Pinpoint the cell where the given text exists, returning its [X, Y] midpoint coordinate. 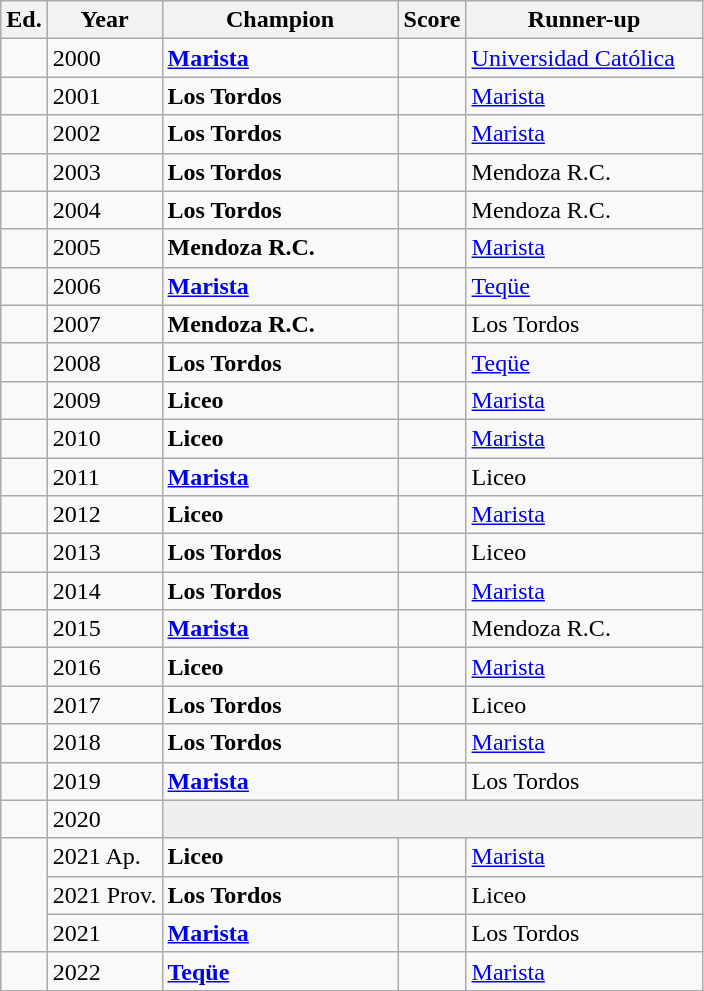
2014 [104, 591]
2005 [104, 248]
2004 [104, 210]
2000 [104, 58]
Runner-up [584, 20]
2015 [104, 629]
2016 [104, 667]
2010 [104, 438]
Universidad Católica [584, 58]
2006 [104, 286]
2022 [104, 971]
2021 Ap. [104, 857]
2002 [104, 134]
2013 [104, 553]
Score [432, 20]
Champion [280, 20]
2007 [104, 324]
2021 Prov. [104, 895]
2009 [104, 400]
2003 [104, 172]
2021 [104, 933]
2001 [104, 96]
2008 [104, 362]
Year [104, 20]
2018 [104, 743]
2017 [104, 705]
2012 [104, 515]
2011 [104, 477]
2019 [104, 781]
Ed. [24, 20]
2020 [104, 819]
